Locate the cell with the specified text and output its (x, y) center coordinate. 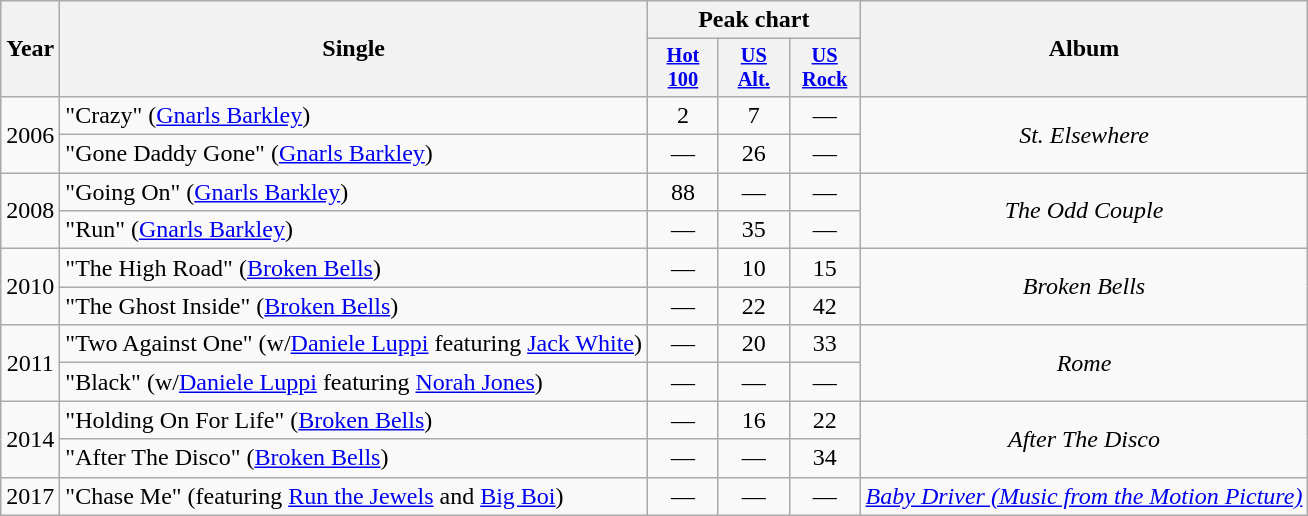
15 (824, 268)
10 (754, 268)
Hot100 (684, 68)
2008 (30, 211)
"Chase Me" (featuring Run the Jewels and Big Boi) (354, 496)
After The Disco (1084, 439)
"The Ghost Inside" (Broken Bells) (354, 306)
Year (30, 49)
2011 (30, 363)
St. Elsewhere (1084, 134)
"After The Disco" (Broken Bells) (354, 458)
35 (754, 230)
"The High Road" (Broken Bells) (354, 268)
Rome (1084, 363)
2006 (30, 134)
33 (824, 344)
Peak chart (754, 20)
Album (1084, 49)
Baby Driver (Music from the Motion Picture) (1084, 496)
2014 (30, 439)
"Black" (w/Daniele Luppi featuring Norah Jones) (354, 382)
"Holding On For Life" (Broken Bells) (354, 420)
"Crazy" (Gnarls Barkley) (354, 115)
34 (824, 458)
16 (754, 420)
USRock (824, 68)
26 (754, 154)
Single (354, 49)
7 (754, 115)
2017 (30, 496)
2 (684, 115)
"Going On" (Gnarls Barkley) (354, 192)
"Gone Daddy Gone" (Gnarls Barkley) (354, 154)
USAlt. (754, 68)
42 (824, 306)
20 (754, 344)
The Odd Couple (1084, 211)
88 (684, 192)
Broken Bells (1084, 287)
2010 (30, 287)
"Two Against One" (w/Daniele Luppi featuring Jack White) (354, 344)
"Run" (Gnarls Barkley) (354, 230)
